Scan for the cell matching the given text and deliver its (x, y) coordinate at center. 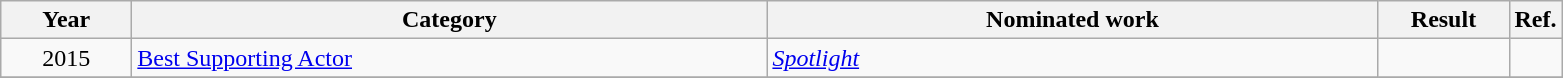
Best Supporting Actor (450, 58)
Ref. (1536, 20)
Year (66, 20)
Result (1444, 20)
Nominated work (1072, 20)
Category (450, 20)
2015 (66, 58)
Spotlight (1072, 58)
